Pinpoint the cell where the given text exists, returning its [x, y] midpoint coordinate. 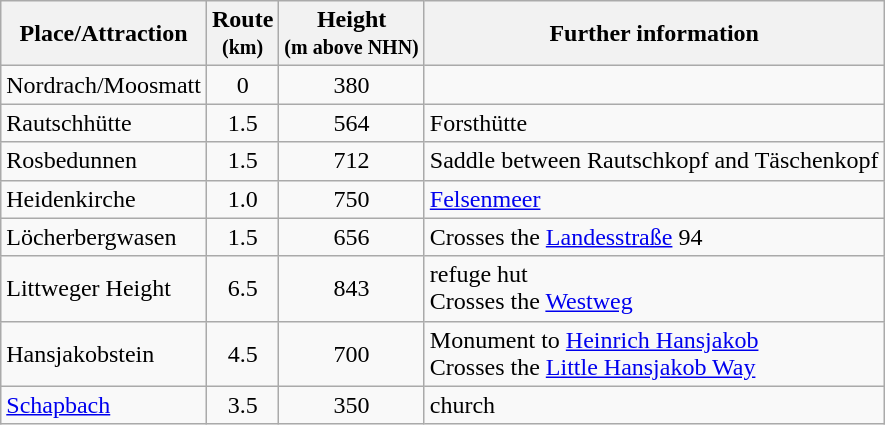
712 [352, 161]
6.5 [242, 288]
Forsthütte [654, 123]
Hansjakobstein [104, 354]
Felsenmeer [654, 199]
Löcherbergwasen [104, 237]
3.5 [242, 405]
Rautschhütte [104, 123]
church [654, 405]
Further information [654, 34]
843 [352, 288]
0 [242, 85]
380 [352, 85]
Saddle between Rautschkopf and Täschenkopf [654, 161]
350 [352, 405]
Nordrach/Moosmatt [104, 85]
Littweger Height [104, 288]
Crosses the Landesstraße 94 [654, 237]
Place/Attraction [104, 34]
1.0 [242, 199]
700 [352, 354]
Schapbach [104, 405]
656 [352, 237]
refuge hutCrosses the Westweg [654, 288]
564 [352, 123]
4.5 [242, 354]
Heidenkirche [104, 199]
Height (m above NHN) [352, 34]
Route (km) [242, 34]
750 [352, 199]
Rosbedunnen [104, 161]
Monument to Heinrich HansjakobCrosses the Little Hansjakob Way [654, 354]
